From the cell containing the given text, extract its center point as (X, Y) coordinate. 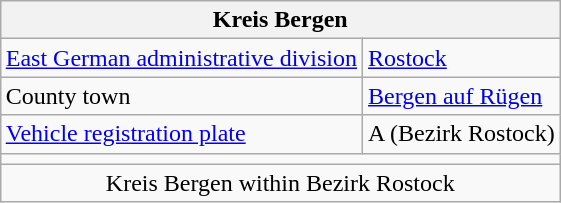
Kreis Bergen within Bezirk Rostock (280, 183)
Vehicle registration plate (181, 134)
A (Bezirk Rostock) (462, 134)
Bergen auf Rügen (462, 96)
Kreis Bergen (280, 20)
County town (181, 96)
Rostock (462, 58)
East German administrative division (181, 58)
